Locate the cell with the specified text and output its (X, Y) center coordinate. 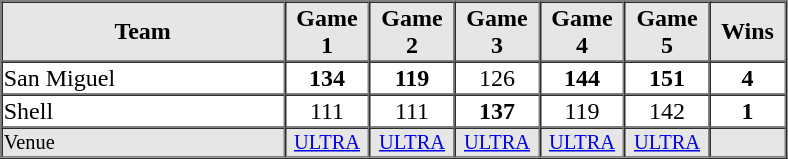
Venue (143, 143)
Shell (143, 110)
4 (748, 78)
137 (498, 110)
1 (748, 110)
Game 3 (498, 32)
Game 1 (328, 32)
Wins (748, 32)
Game 4 (582, 32)
San Miguel (143, 78)
Game 5 (668, 32)
144 (582, 78)
134 (328, 78)
142 (668, 110)
Game 2 (412, 32)
151 (668, 78)
Team (143, 32)
126 (498, 78)
